Capture the cell that displays the provided text and extract its [X, Y] central coordinate. 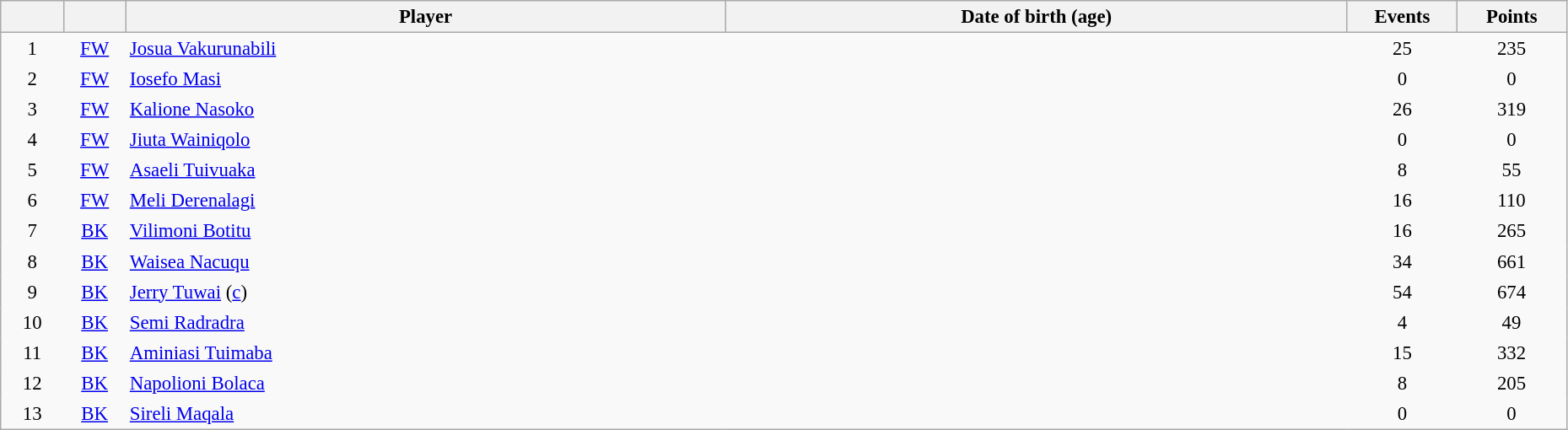
34 [1402, 261]
55 [1511, 170]
Asaeli Tuivuaka [425, 170]
Semi Radradra [425, 322]
9 [32, 292]
Jerry Tuwai (c) [425, 292]
Date of birth (age) [1037, 17]
319 [1511, 109]
6 [32, 201]
Events [1402, 17]
265 [1511, 231]
3 [32, 109]
13 [32, 413]
Meli Derenalagi [425, 201]
7 [32, 231]
49 [1511, 322]
26 [1402, 109]
12 [32, 383]
Vilimoni Botitu [425, 231]
Iosefo Masi [425, 78]
54 [1402, 292]
Jiuta Wainiqolo [425, 140]
2 [32, 78]
661 [1511, 261]
Player [425, 17]
Kalione Nasoko [425, 109]
110 [1511, 201]
1 [32, 49]
Sireli Maqala [425, 413]
674 [1511, 292]
15 [1402, 352]
25 [1402, 49]
Napolioni Bolaca [425, 383]
5 [32, 170]
Josua Vakurunabili [425, 49]
205 [1511, 383]
Waisea Nacuqu [425, 261]
11 [32, 352]
Points [1511, 17]
Aminiasi Tuimaba [425, 352]
10 [32, 322]
235 [1511, 49]
332 [1511, 352]
